Return the [x, y] coordinate for the center point of the cell that contains the specified text.  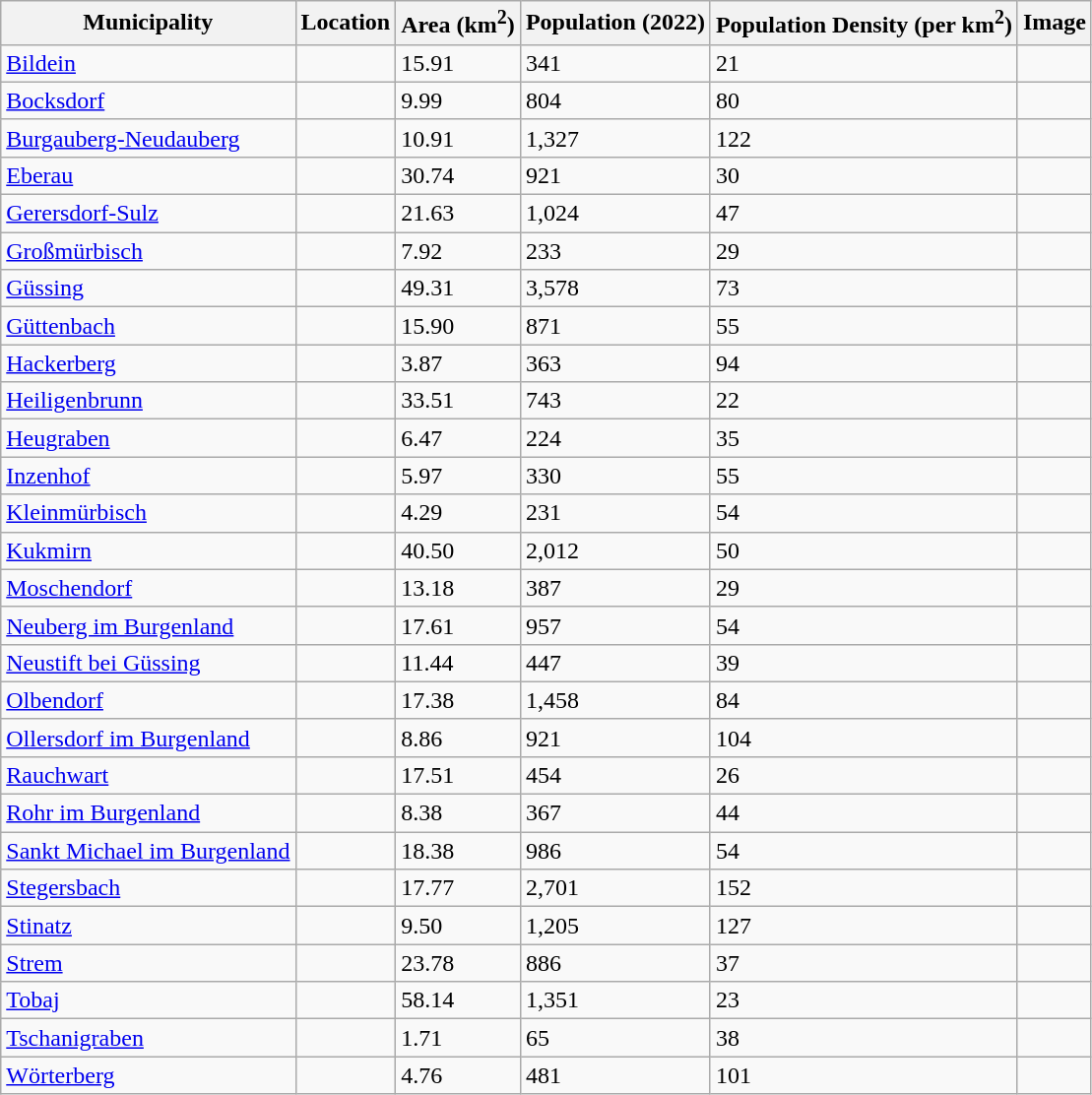
122 [864, 138]
Stegersbach [148, 888]
104 [864, 738]
481 [614, 1075]
101 [864, 1075]
Neuberg im Burgenland [148, 625]
1,024 [614, 214]
Stinatz [148, 926]
Güssing [148, 289]
4.29 [459, 513]
21.63 [459, 214]
8.38 [459, 813]
1,205 [614, 926]
17.61 [459, 625]
5.97 [459, 476]
Moschendorf [148, 588]
58.14 [459, 1000]
8.86 [459, 738]
804 [614, 100]
23 [864, 1000]
9.99 [459, 100]
387 [614, 588]
367 [614, 813]
2,012 [614, 550]
26 [864, 775]
Sankt Michael im Burgenland [148, 851]
Bildein [148, 63]
73 [864, 289]
Population (2022) [614, 24]
44 [864, 813]
17.51 [459, 775]
871 [614, 326]
1.71 [459, 1038]
152 [864, 888]
33.51 [459, 401]
10.91 [459, 138]
50 [864, 550]
17.38 [459, 700]
341 [614, 63]
17.77 [459, 888]
Inzenhof [148, 476]
22 [864, 401]
94 [864, 363]
363 [614, 363]
13.18 [459, 588]
233 [614, 251]
23.78 [459, 963]
127 [864, 926]
11.44 [459, 663]
Kukmirn [148, 550]
Gerersdorf-Sulz [148, 214]
743 [614, 401]
6.47 [459, 438]
Rohr im Burgenland [148, 813]
Olbendorf [148, 700]
224 [614, 438]
Burgauberg-Neudauberg [148, 138]
Strem [148, 963]
Tschanigraben [148, 1038]
Hackerberg [148, 363]
447 [614, 663]
3,578 [614, 289]
65 [614, 1038]
Güttenbach [148, 326]
40.50 [459, 550]
Rauchwart [148, 775]
3.87 [459, 363]
886 [614, 963]
80 [864, 100]
30 [864, 175]
Heiligenbrunn [148, 401]
84 [864, 700]
231 [614, 513]
39 [864, 663]
Neustift bei Güssing [148, 663]
4.76 [459, 1075]
Population Density (per km2) [864, 24]
Wörterberg [148, 1075]
7.92 [459, 251]
9.50 [459, 926]
15.91 [459, 63]
986 [614, 851]
Eberau [148, 175]
35 [864, 438]
47 [864, 214]
Großmürbisch [148, 251]
Heugraben [148, 438]
37 [864, 963]
30.74 [459, 175]
15.90 [459, 326]
Municipality [148, 24]
1,327 [614, 138]
49.31 [459, 289]
1,458 [614, 700]
21 [864, 63]
Kleinmürbisch [148, 513]
18.38 [459, 851]
454 [614, 775]
1,351 [614, 1000]
38 [864, 1038]
Image [1054, 24]
Area (km2) [459, 24]
Tobaj [148, 1000]
Location [346, 24]
2,701 [614, 888]
Ollersdorf im Burgenland [148, 738]
Bocksdorf [148, 100]
330 [614, 476]
957 [614, 625]
